Provide the [X, Y] coordinate of the cell's center where the given text is located.  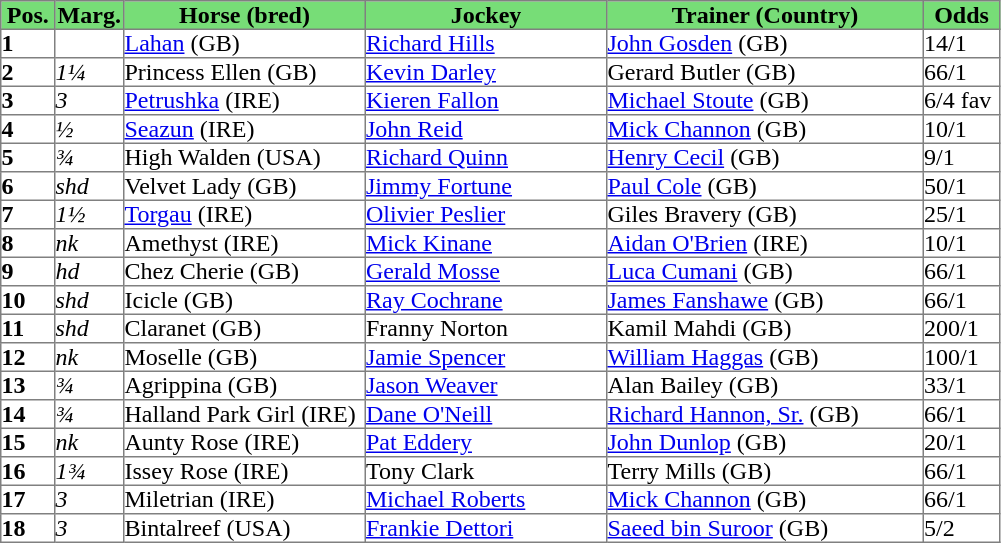
Richard Hannon, Sr. (GB) [765, 414]
11 [28, 328]
Kevin Darley [486, 72]
James Fanshawe (GB) [765, 300]
Ray Cochrane [486, 300]
Icicle (GB) [245, 300]
Petrushka (IRE) [245, 100]
18 [28, 528]
Paul Cole (GB) [765, 186]
Terry Mills (GB) [765, 471]
10 [28, 300]
Henry Cecil (GB) [765, 157]
Amethyst (IRE) [245, 243]
Odds [961, 15]
Gerard Butler (GB) [765, 72]
Marg. [90, 15]
7 [28, 214]
Dane O'Neill [486, 414]
Pat Eddery [486, 442]
14/1 [961, 43]
200/1 [961, 328]
John Gosden (GB) [765, 43]
6 [28, 186]
1¾ [90, 471]
14 [28, 414]
25/1 [961, 214]
Gerald Mosse [486, 271]
John Dunlop (GB) [765, 442]
Luca Cumani (GB) [765, 271]
1 [28, 43]
16 [28, 471]
50/1 [961, 186]
Agrippina (GB) [245, 385]
9 [28, 271]
2 [28, 72]
Halland Park Girl (IRE) [245, 414]
1¼ [90, 72]
Moselle (GB) [245, 357]
15 [28, 442]
Frankie Dettori [486, 528]
Tony Clark [486, 471]
John Reid [486, 129]
33/1 [961, 385]
William Haggas (GB) [765, 357]
4 [28, 129]
Richard Hills [486, 43]
High Walden (USA) [245, 157]
Horse (bred) [245, 15]
Olivier Peslier [486, 214]
Velvet Lady (GB) [245, 186]
Michael Stoute (GB) [765, 100]
6/4 fav [961, 100]
1½ [90, 214]
Miletrian (IRE) [245, 499]
Kieren Fallon [486, 100]
17 [28, 499]
100/1 [961, 357]
8 [28, 243]
Franny Norton [486, 328]
Aidan O'Brien (IRE) [765, 243]
Issey Rose (IRE) [245, 471]
12 [28, 357]
13 [28, 385]
9/1 [961, 157]
Lahan (GB) [245, 43]
Jimmy Fortune [486, 186]
Jamie Spencer [486, 357]
hd [90, 271]
Saeed bin Suroor (GB) [765, 528]
Richard Quinn [486, 157]
Chez Cherie (GB) [245, 271]
Trainer (Country) [765, 15]
Mick Kinane [486, 243]
5/2 [961, 528]
Claranet (GB) [245, 328]
Seazun (IRE) [245, 129]
Giles Bravery (GB) [765, 214]
Aunty Rose (IRE) [245, 442]
Alan Bailey (GB) [765, 385]
½ [90, 129]
Princess Ellen (GB) [245, 72]
5 [28, 157]
Jason Weaver [486, 385]
Torgau (IRE) [245, 214]
Kamil Mahdi (GB) [765, 328]
Bintalreef (USA) [245, 528]
20/1 [961, 442]
Michael Roberts [486, 499]
Pos. [28, 15]
Jockey [486, 15]
